From the cell containing the given text, extract its center point as [X, Y] coordinate. 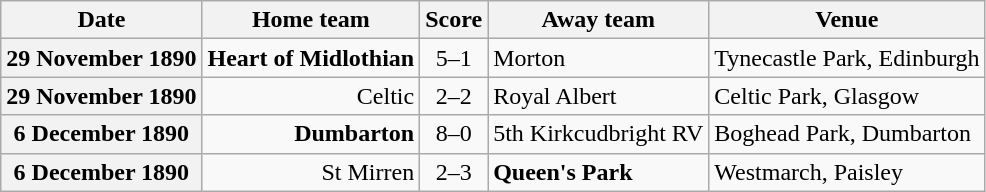
Morton [598, 58]
Score [454, 20]
Celtic Park, Glasgow [847, 96]
Venue [847, 20]
Heart of Midlothian [311, 58]
Home team [311, 20]
5th Kirkcudbright RV [598, 134]
Dumbarton [311, 134]
Royal Albert [598, 96]
5–1 [454, 58]
2–2 [454, 96]
Queen's Park [598, 172]
Tynecastle Park, Edinburgh [847, 58]
St Mirren [311, 172]
Date [102, 20]
Away team [598, 20]
8–0 [454, 134]
Boghead Park, Dumbarton [847, 134]
Westmarch, Paisley [847, 172]
2–3 [454, 172]
Celtic [311, 96]
